Return the [X, Y] coordinate for the center point of the cell that contains the specified text.  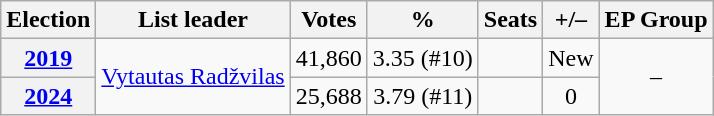
2019 [48, 58]
List leader [193, 20]
EP Group [656, 20]
41,860 [328, 58]
Election [48, 20]
3.79 (#11) [422, 96]
Votes [328, 20]
New [571, 58]
3.35 (#10) [422, 58]
+/– [571, 20]
0 [571, 96]
2024 [48, 96]
% [422, 20]
Seats [510, 20]
25,688 [328, 96]
Vytautas Radžvilas [193, 77]
– [656, 77]
